For the text-containing cell, return its midpoint in (x, y) coordinate format. 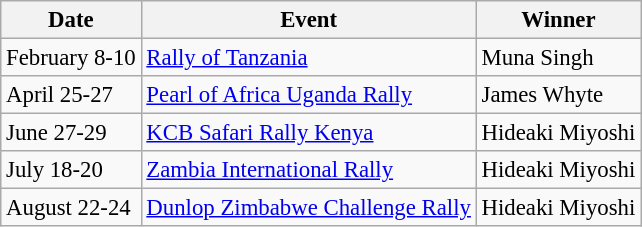
Event (308, 20)
Muna Singh (558, 58)
KCB Safari Rally Kenya (308, 133)
Rally of Tanzania (308, 58)
Zambia International Rally (308, 170)
April 25-27 (71, 95)
June 27-29 (71, 133)
Dunlop Zimbabwe Challenge Rally (308, 208)
Pearl of Africa Uganda Rally (308, 95)
August 22-24 (71, 208)
Date (71, 20)
James Whyte (558, 95)
February 8-10 (71, 58)
Winner (558, 20)
July 18-20 (71, 170)
